Determine the [x, y] coordinate at the center of the cell enclosing the given text.  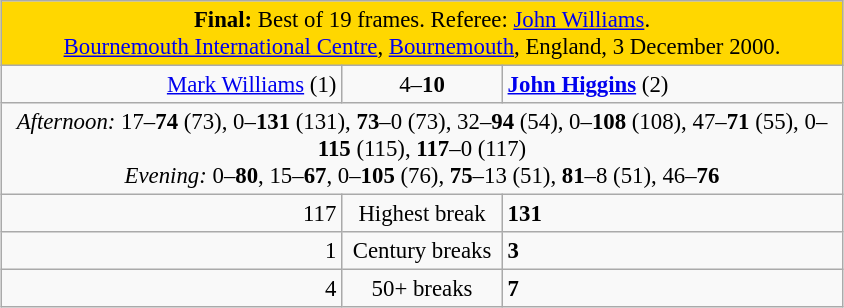
Highest break [422, 214]
Mark Williams (1) [172, 85]
4–10 [422, 85]
3 [672, 251]
1 [172, 251]
131 [672, 214]
Final: Best of 19 frames. Referee: John Williams.Bournemouth International Centre, Bournemouth, England, 3 December 2000. [422, 34]
117 [172, 214]
Century breaks [422, 251]
4 [172, 289]
50+ breaks [422, 289]
John Higgins (2) [672, 85]
7 [672, 289]
